Determine the [x, y] coordinate at the center of the cell enclosing the given text.  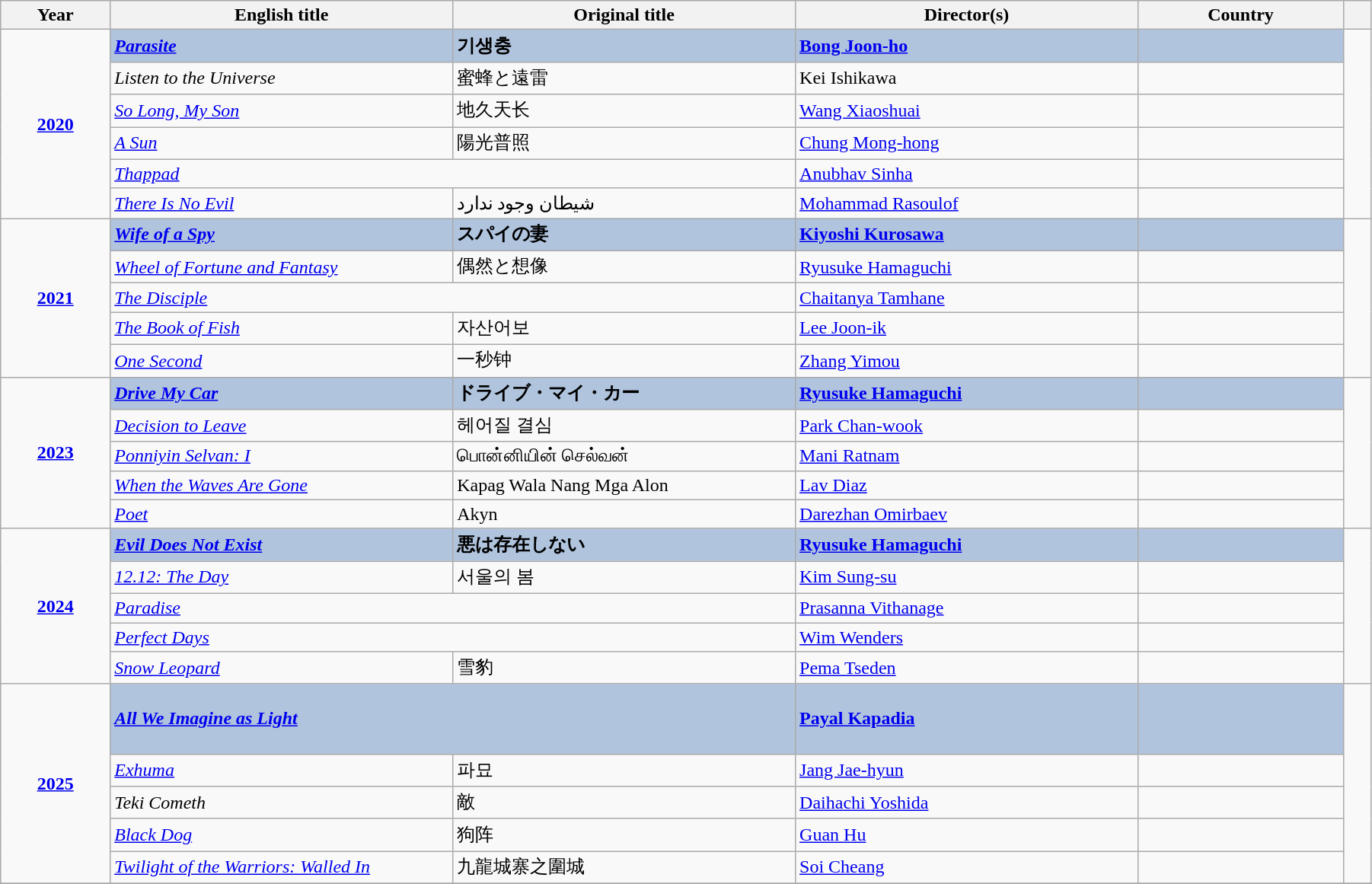
Darezhan Omirbaev [967, 514]
Black Dog [282, 835]
雪豹 [624, 669]
悪は存在しない [624, 545]
Twilight of the Warriors: Walled In [282, 868]
Perfect Days [453, 637]
Thappad [453, 174]
شیطان وجود ندارد [624, 203]
So Long, My Son [282, 111]
A Sun [282, 143]
2024 [56, 606]
2025 [56, 783]
Teki Cometh [282, 803]
Lav Diaz [967, 485]
Daihachi Yoshida [967, 803]
자산어보 [624, 329]
பொன்னியின் செல்வன் [624, 456]
一秒钟 [624, 361]
Year [56, 15]
Ponniyin Selvan: I [282, 456]
Lee Joon-ik [967, 329]
Park Chan-wook [967, 426]
When the Waves Are Gone [282, 485]
Director(s) [967, 15]
Wife of a Spy [282, 235]
ドライブ・マイ・カー [624, 393]
12.12: The Day [282, 577]
Evil Does Not Exist [282, 545]
Akyn [624, 514]
陽光普照 [624, 143]
Drive My Car [282, 393]
Soi Cheang [967, 868]
Kei Ishikawa [967, 78]
Pema Tseden [967, 669]
The Book of Fish [282, 329]
Anubhav Sinha [967, 174]
English title [282, 15]
Snow Leopard [282, 669]
Payal Kapadia [967, 719]
Paradise [453, 608]
Listen to the Universe [282, 78]
Wim Wenders [967, 637]
九龍城寨之圍城 [624, 868]
Jang Jae-hyun [967, 771]
Kiyoshi Kurosawa [967, 235]
Kapag Wala Nang Mga Alon [624, 485]
2021 [56, 298]
Parasite [282, 46]
地久天长 [624, 111]
Original title [624, 15]
Mani Ratnam [967, 456]
Guan Hu [967, 835]
2020 [56, 124]
기생충 [624, 46]
Exhuma [282, 771]
The Disciple [453, 298]
Bong Joon-ho [967, 46]
偶然と想像 [624, 266]
One Second [282, 361]
蜜蜂と遠雷 [624, 78]
서울의 봄 [624, 577]
Zhang Yimou [967, 361]
Chung Mong-hong [967, 143]
Poet [282, 514]
Wheel of Fortune and Fantasy [282, 266]
Wang Xiaoshuai [967, 111]
There Is No Evil [282, 203]
Prasanna Vithanage [967, 608]
Decision to Leave [282, 426]
헤어질 결심 [624, 426]
Mohammad Rasoulof [967, 203]
狗阵 [624, 835]
All We Imagine as Light [453, 719]
敵 [624, 803]
파묘 [624, 771]
2023 [56, 452]
スパイの妻 [624, 235]
Country [1240, 15]
Kim Sung-su [967, 577]
Chaitanya Tamhane [967, 298]
